Provide the (x, y) coordinate of the cell's center where the given text is located.  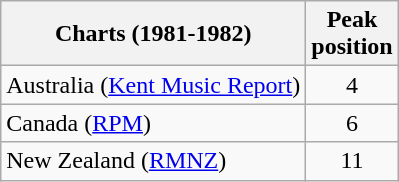
Charts (1981-1982) (154, 34)
Australia (Kent Music Report) (154, 85)
Canada (RPM) (154, 123)
Peakposition (352, 34)
New Zealand (RMNZ) (154, 161)
11 (352, 161)
4 (352, 85)
6 (352, 123)
